Extract the (x, y) coordinate from the center of the cell holding the provided text.  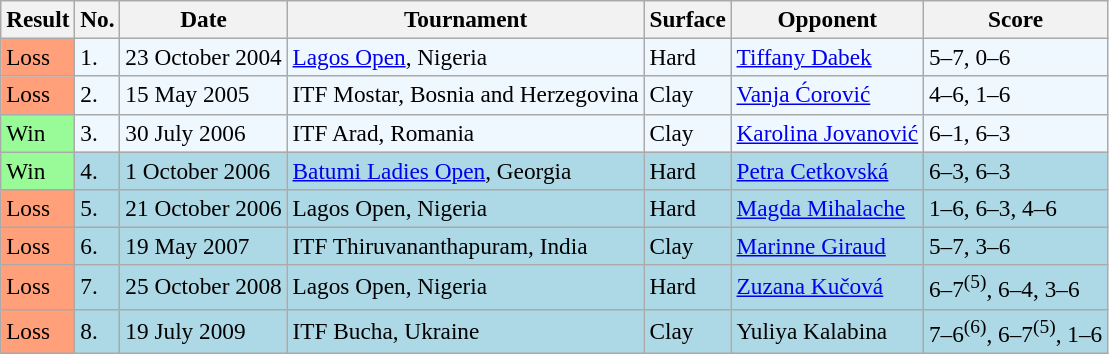
Result (38, 19)
1. (98, 57)
Score (1016, 19)
5. (98, 208)
Tiffany Dabek (827, 57)
Yuliya Kalabina (827, 331)
ITF Thiruvananthapuram, India (466, 246)
6–7(5), 6–4, 3–6 (1016, 287)
ITF Mostar, Bosnia and Herzegovina (466, 95)
6–1, 6–3 (1016, 133)
ITF Bucha, Ukraine (466, 331)
Date (204, 19)
4–6, 1–6 (1016, 95)
6. (98, 246)
No. (98, 19)
Opponent (827, 19)
23 October 2004 (204, 57)
21 October 2006 (204, 208)
7–6(6), 6–7(5), 1–6 (1016, 331)
3. (98, 133)
ITF Arad, Romania (466, 133)
Vanja Ćorović (827, 95)
1–6, 6–3, 4–6 (1016, 208)
7. (98, 287)
Petra Cetkovská (827, 170)
Surface (688, 19)
25 October 2008 (204, 287)
Batumi Ladies Open, Georgia (466, 170)
5–7, 3–6 (1016, 246)
4. (98, 170)
Magda Mihalache (827, 208)
Zuzana Kučová (827, 287)
5–7, 0–6 (1016, 57)
30 July 2006 (204, 133)
15 May 2005 (204, 95)
Marinne Giraud (827, 246)
Tournament (466, 19)
8. (98, 331)
19 May 2007 (204, 246)
Karolina Jovanović (827, 133)
2. (98, 95)
6–3, 6–3 (1016, 170)
1 October 2006 (204, 170)
19 July 2009 (204, 331)
